Capture the cell that displays the provided text and extract its (x, y) central coordinate. 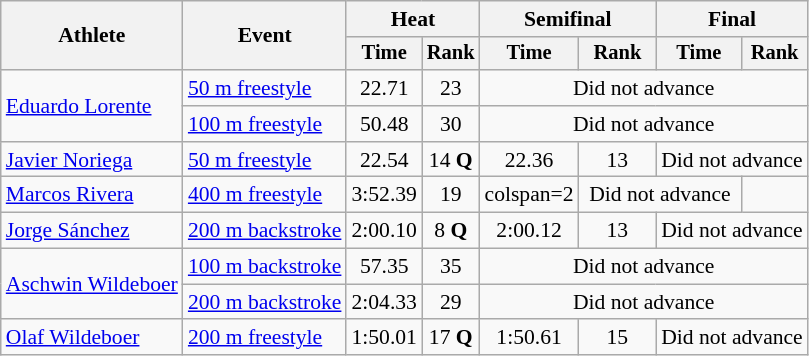
8 Q (451, 231)
Aschwin Wildeboer (92, 284)
Olaf Wildeboer (92, 338)
57.35 (384, 267)
23 (451, 88)
100 m backstroke (265, 267)
Javier Noriega (92, 160)
19 (451, 195)
Jorge Sánchez (92, 231)
50.48 (384, 124)
Marcos Rivera (92, 195)
22.71 (384, 88)
100 m freestyle (265, 124)
15 (618, 338)
Athlete (92, 36)
Semifinal (568, 19)
Event (265, 36)
colspan=2 (530, 195)
400 m freestyle (265, 195)
35 (451, 267)
14 Q (451, 160)
2:00.12 (530, 231)
2:00.10 (384, 231)
22.54 (384, 160)
Final (732, 19)
30 (451, 124)
Heat (412, 19)
29 (451, 302)
1:50.61 (530, 338)
1:50.01 (384, 338)
17 Q (451, 338)
2:04.33 (384, 302)
22.36 (530, 160)
200 m freestyle (265, 338)
Eduardo Lorente (92, 106)
3:52.39 (384, 195)
